Find where the given text appears and provide that cell's center as (x, y) coordinate. 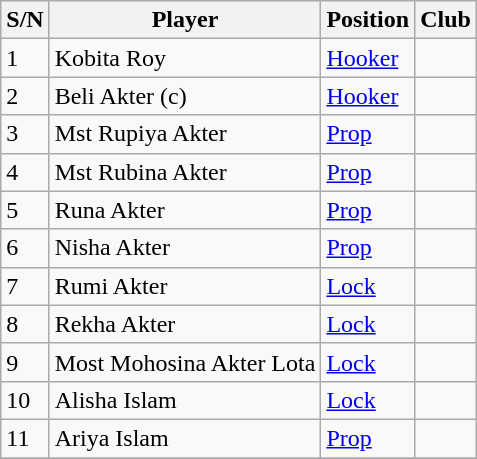
Kobita Roy (185, 58)
Mst Rubina Akter (185, 172)
5 (25, 210)
Rekha Akter (185, 324)
Mst Rupiya Akter (185, 134)
10 (25, 400)
6 (25, 248)
1 (25, 58)
Rumi Akter (185, 286)
Position (368, 20)
Beli Akter (c) (185, 96)
3 (25, 134)
11 (25, 438)
2 (25, 96)
Ariya Islam (185, 438)
Alisha Islam (185, 400)
S/N (25, 20)
Player (185, 20)
Nisha Akter (185, 248)
9 (25, 362)
Runa Akter (185, 210)
7 (25, 286)
Club (446, 20)
8 (25, 324)
4 (25, 172)
Most Mohosina Akter Lota (185, 362)
